Return the [X, Y] coordinate for the center point of the cell that contains the specified text.  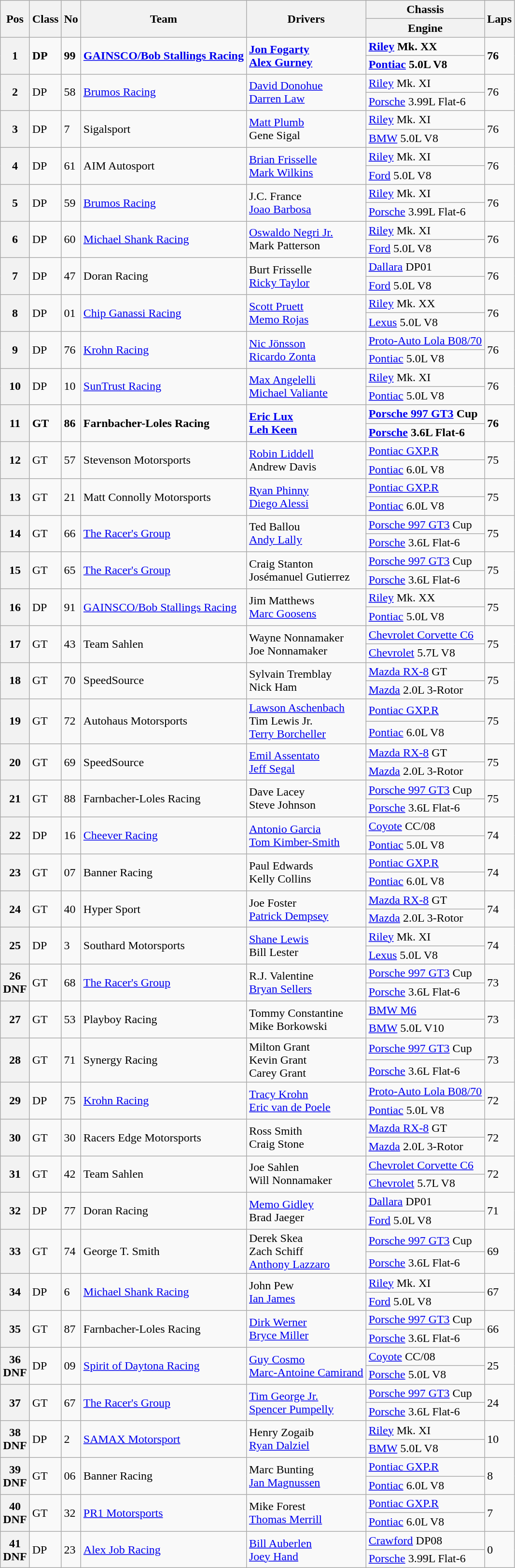
Class [45, 19]
Henry Zogaib Ryan Dalziel [306, 1439]
Antonio Garcia Tom Kimber-Smith [306, 835]
Matt Connolly Motorsports [163, 497]
Mike Forest Thomas Merrill [306, 1513]
Sylvain Tremblay Nick Ham [306, 681]
Wayne Nonnamaker Joe Nonnamaker [306, 644]
Synergy Racing [163, 1060]
28 [15, 1060]
88 [71, 798]
Dave Lacey Steve Johnson [306, 798]
Ryan Phinny Diego Alessi [306, 497]
86 [71, 423]
40DNF [15, 1513]
Memo Gidley Brad Jaeger [306, 1211]
Joe Foster Patrick Dempsey [306, 909]
58 [71, 92]
Joe Sahlen Will Nonnamaker [306, 1174]
12 [15, 460]
Paul Edwards Kelly Collins [306, 872]
68 [71, 983]
59 [71, 202]
John Pew Ian James [306, 1292]
01 [71, 313]
39DNF [15, 1476]
41DNF [15, 1550]
40 [71, 909]
36DNF [15, 1366]
09 [71, 1366]
37 [15, 1402]
Tracy Krohn Eric van de Poele [306, 1100]
61 [71, 166]
17 [15, 644]
Max Angelelli Michael Valiante [306, 386]
15 [15, 570]
Ross Smith Craig Stone [306, 1137]
Brian Frisselle Mark Wilkins [306, 166]
22 [15, 835]
Stevenson Motorsports [163, 460]
Shane Lewis Bill Lester [306, 946]
Team [163, 19]
No [71, 19]
70 [71, 681]
14 [15, 533]
Racers Edge Motorsports [163, 1137]
27 [15, 1019]
07 [71, 872]
Ted Ballou Andy Lally [306, 533]
Bill Auberlen Joey Hand [306, 1550]
Lawson Aschenbach Tim Lewis Jr. Terry Borcheller [306, 721]
Scott Pruett Memo Rojas [306, 313]
Crawford DP08 [425, 1540]
19 [15, 721]
0 [500, 1550]
Jon Fogarty Alex Gurney [306, 56]
87 [71, 1329]
Marc Bunting Jan Magnussen [306, 1476]
PR1 Motorsports [163, 1513]
Tim George Jr. Spencer Pumpelly [306, 1402]
David Donohue Darren Law [306, 92]
Robin Liddell Andrew Davis [306, 460]
Southard Motorsports [163, 946]
SunTrust Racing [163, 386]
06 [71, 1476]
Derek Skea Zach Schiff Anthony Lazzaro [306, 1252]
26DNF [15, 983]
9 [15, 350]
Matt Plumb Gene Sigal [306, 129]
J.C. France Joao Barbosa [306, 202]
BMW M6 [425, 1010]
Dirk Werner Bryce Miller [306, 1329]
1 [15, 56]
42 [71, 1174]
43 [71, 644]
20 [15, 762]
AIM Autosport [163, 166]
Craig Stanton Josémanuel Gutierrez [306, 570]
38DNF [15, 1439]
Sigalsport [163, 129]
99 [71, 56]
Spirit of Daytona Racing [163, 1366]
Laps [500, 19]
11 [15, 423]
31 [15, 1174]
47 [71, 276]
Tommy Constantine Mike Borkowski [306, 1019]
13 [15, 497]
Eric Lux Leh Keen [306, 423]
Jim Matthews Marc Goosens [306, 607]
Playboy Racing [163, 1019]
BMW 5.0L V10 [425, 1028]
33 [15, 1252]
Cheever Racing [163, 835]
Engine [425, 28]
Emil Assentato Jeff Segal [306, 762]
Autohaus Motorsports [163, 721]
Chassis [425, 10]
Drivers [306, 19]
Guy Cosmo Marc-Antoine Camirand [306, 1366]
35 [15, 1329]
Oswaldo Negri Jr. Mark Patterson [306, 240]
Porsche 5.0L V8 [425, 1375]
Nic Jönsson Ricardo Zonta [306, 350]
George T. Smith [163, 1252]
65 [71, 570]
4 [15, 166]
53 [71, 1019]
Pos [15, 19]
Chip Ganassi Racing [163, 313]
5 [15, 202]
Burt Frisselle Ricky Taylor [306, 276]
Milton Grant Kevin Grant Carey Grant [306, 1060]
77 [71, 1211]
Alex Job Racing [163, 1550]
R.J. Valentine Bryan Sellers [306, 983]
34 [15, 1292]
91 [71, 607]
29 [15, 1100]
Hyper Sport [163, 909]
57 [71, 460]
SAMAX Motorsport [163, 1439]
18 [15, 681]
60 [71, 240]
